Find where the given text appears and provide that cell's center as (X, Y) coordinate. 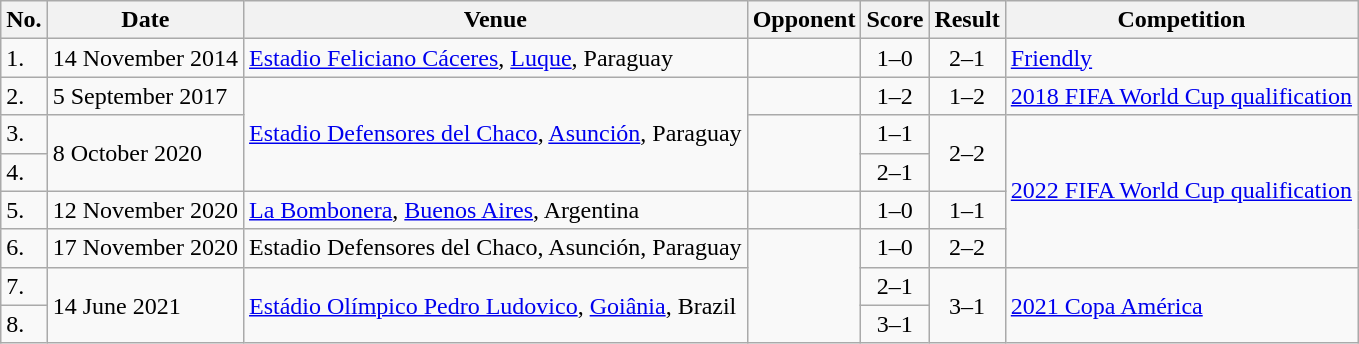
Score (895, 20)
Opponent (804, 20)
Date (145, 20)
7. (24, 286)
Friendly (1181, 58)
Estádio Olímpico Pedro Ludovico, Goiânia, Brazil (496, 305)
2022 FIFA World Cup qualification (1181, 191)
8. (24, 324)
1. (24, 58)
Venue (496, 20)
La Bombonera, Buenos Aires, Argentina (496, 210)
14 November 2014 (145, 58)
2021 Copa América (1181, 305)
Estadio Feliciano Cáceres, Luque, Paraguay (496, 58)
6. (24, 248)
2. (24, 96)
12 November 2020 (145, 210)
No. (24, 20)
2018 FIFA World Cup qualification (1181, 96)
5 September 2017 (145, 96)
Result (967, 20)
Competition (1181, 20)
3. (24, 134)
14 June 2021 (145, 305)
8 October 2020 (145, 153)
17 November 2020 (145, 248)
5. (24, 210)
4. (24, 172)
